Output the (x, y) coordinate of the center of the cell containing the given text.  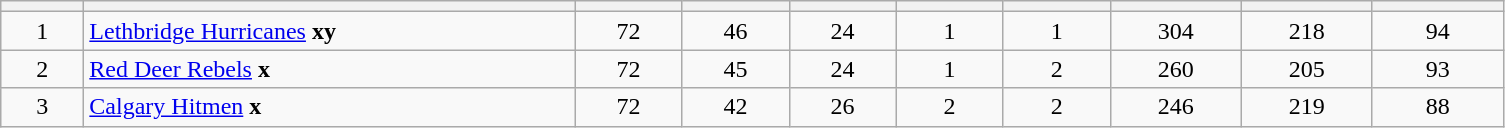
26 (842, 107)
Calgary Hitmen x (330, 107)
93 (1438, 69)
42 (736, 107)
218 (1306, 31)
219 (1306, 107)
246 (1176, 107)
260 (1176, 69)
205 (1306, 69)
88 (1438, 107)
Red Deer Rebels x (330, 69)
45 (736, 69)
46 (736, 31)
3 (42, 107)
304 (1176, 31)
Lethbridge Hurricanes xy (330, 31)
94 (1438, 31)
